For the text-containing cell, return its midpoint in (x, y) coordinate format. 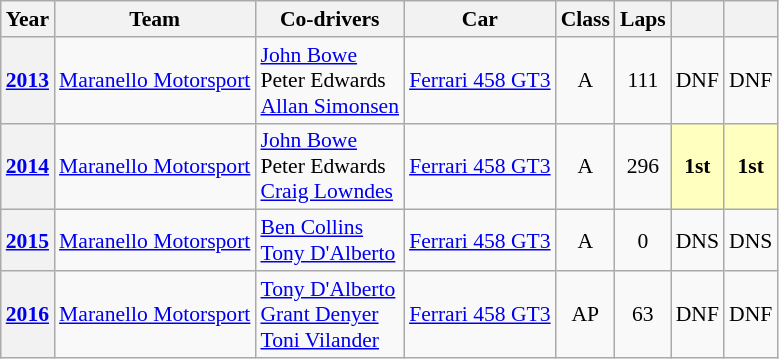
John Bowe Peter Edwards Craig Lowndes (330, 166)
Ben Collins Tony D'Alberto (330, 240)
Year (28, 19)
63 (643, 314)
Team (154, 19)
2016 (28, 314)
2013 (28, 80)
AP (586, 314)
John Bowe Peter Edwards Allan Simonsen (330, 80)
Class (586, 19)
0 (643, 240)
111 (643, 80)
Car (480, 19)
2015 (28, 240)
296 (643, 166)
Laps (643, 19)
Co-drivers (330, 19)
2014 (28, 166)
Tony D'Alberto Grant Denyer Toni Vilander (330, 314)
